Locate the cell with the specified text and output its [x, y] center coordinate. 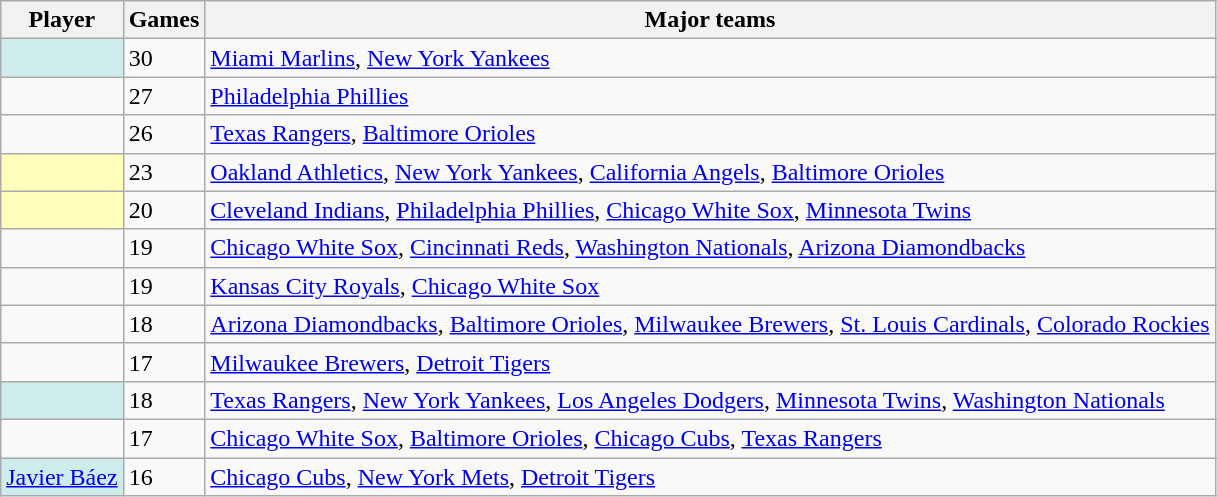
Oakland Athletics, New York Yankees, California Angels, Baltimore Orioles [710, 172]
Texas Rangers, Baltimore Orioles [710, 134]
20 [164, 210]
Chicago Cubs, New York Mets, Detroit Tigers [710, 477]
Major teams [710, 20]
Javier Báez [62, 477]
Games [164, 20]
Arizona Diamondbacks, Baltimore Orioles, Milwaukee Brewers, St. Louis Cardinals, Colorado Rockies [710, 324]
Kansas City Royals, Chicago White Sox [710, 286]
Chicago White Sox, Baltimore Orioles, Chicago Cubs, Texas Rangers [710, 438]
Milwaukee Brewers, Detroit Tigers [710, 362]
26 [164, 134]
Philadelphia Phillies [710, 96]
Texas Rangers, New York Yankees, Los Angeles Dodgers, Minnesota Twins, Washington Nationals [710, 400]
Miami Marlins, New York Yankees [710, 58]
23 [164, 172]
30 [164, 58]
Cleveland Indians, Philadelphia Phillies, Chicago White Sox, Minnesota Twins [710, 210]
27 [164, 96]
16 [164, 477]
Chicago White Sox, Cincinnati Reds, Washington Nationals, Arizona Diamondbacks [710, 248]
Player [62, 20]
